Determine the [X, Y] coordinate at the center of the cell enclosing the given text.  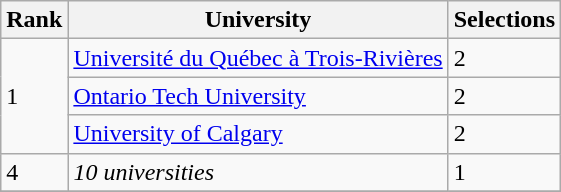
Université du Québec à Trois-Rivières [258, 58]
Ontario Tech University [258, 96]
University [258, 20]
Selections [504, 20]
4 [34, 172]
Rank [34, 20]
10 universities [258, 172]
University of Calgary [258, 134]
